Search for the cell housing the specified text and yield its [x, y] center coordinate. 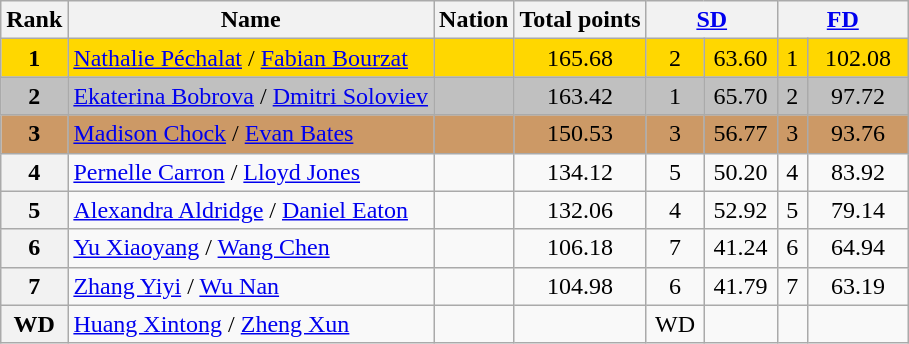
63.60 [740, 58]
Rank [34, 20]
Zhang Yiyi / Wu Nan [251, 286]
150.53 [580, 134]
132.06 [580, 210]
41.24 [740, 248]
52.92 [740, 210]
102.08 [858, 58]
93.76 [858, 134]
64.94 [858, 248]
Huang Xintong / Zheng Xun [251, 324]
165.68 [580, 58]
56.77 [740, 134]
Madison Chock / Evan Bates [251, 134]
65.70 [740, 96]
41.79 [740, 286]
FD [842, 20]
Name [251, 20]
Pernelle Carron / Lloyd Jones [251, 172]
79.14 [858, 210]
Nathalie Péchalat / Fabian Bourzat [251, 58]
104.98 [580, 286]
Alexandra Aldridge / Daniel Eaton [251, 210]
106.18 [580, 248]
134.12 [580, 172]
163.42 [580, 96]
50.20 [740, 172]
Ekaterina Bobrova / Dmitri Soloviev [251, 96]
83.92 [858, 172]
63.19 [858, 286]
SD [712, 20]
Yu Xiaoyang / Wang Chen [251, 248]
Total points [580, 20]
97.72 [858, 96]
Nation [474, 20]
